From the cell containing the given text, extract its center point as [x, y] coordinate. 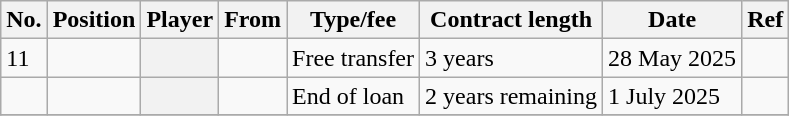
Contract length [512, 20]
Type/fee [354, 20]
Date [672, 20]
End of loan [354, 96]
Position [94, 20]
2 years remaining [512, 96]
Free transfer [354, 58]
Ref [766, 20]
Player [180, 20]
3 years [512, 58]
28 May 2025 [672, 58]
1 July 2025 [672, 96]
From [253, 20]
11 [24, 58]
No. [24, 20]
